Capture the cell that displays the provided text and extract its [x, y] central coordinate. 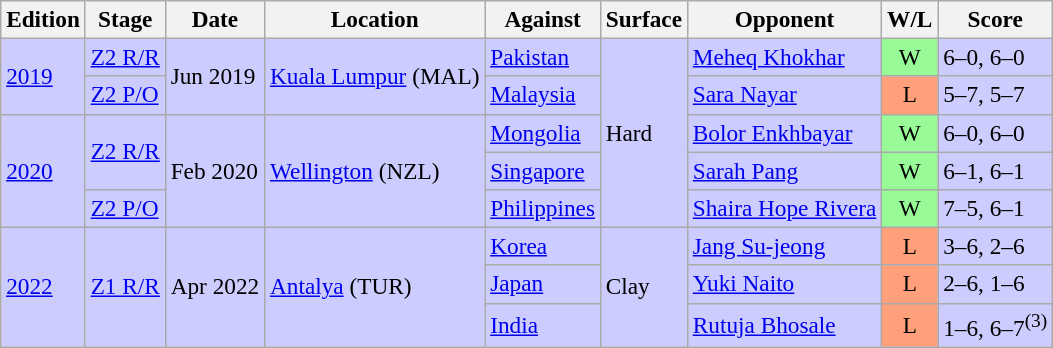
Hard [644, 132]
Jang Su-jeong [784, 246]
Surface [644, 19]
Kuala Lumpur (MAL) [375, 76]
Singapore [543, 170]
Bolor Enkhbayar [784, 133]
India [543, 325]
Location [375, 19]
Against [543, 19]
2020 [44, 170]
Meheq Khokhar [784, 57]
Yuki Naito [784, 284]
Sara Nayar [784, 95]
Apr 2022 [214, 287]
Score [996, 19]
Mongolia [543, 133]
Sarah Pang [784, 170]
Stage [125, 19]
Malaysia [543, 95]
2022 [44, 287]
Jun 2019 [214, 76]
2–6, 1–6 [996, 284]
3–6, 2–6 [996, 246]
1–6, 6–7(3) [996, 325]
Pakistan [543, 57]
Feb 2020 [214, 170]
Clay [644, 287]
Opponent [784, 19]
Z1 R/R [125, 287]
2019 [44, 76]
Japan [543, 284]
Korea [543, 246]
Date [214, 19]
Rutuja Bhosale [784, 325]
Edition [44, 19]
Wellington (NZL) [375, 170]
Shaira Hope Rivera [784, 208]
6–1, 6–1 [996, 170]
Antalya (TUR) [375, 287]
7–5, 6–1 [996, 208]
5–7, 5–7 [996, 95]
W/L [910, 19]
Philippines [543, 208]
